Determine the [x, y] coordinate at the center of the cell enclosing the given text.  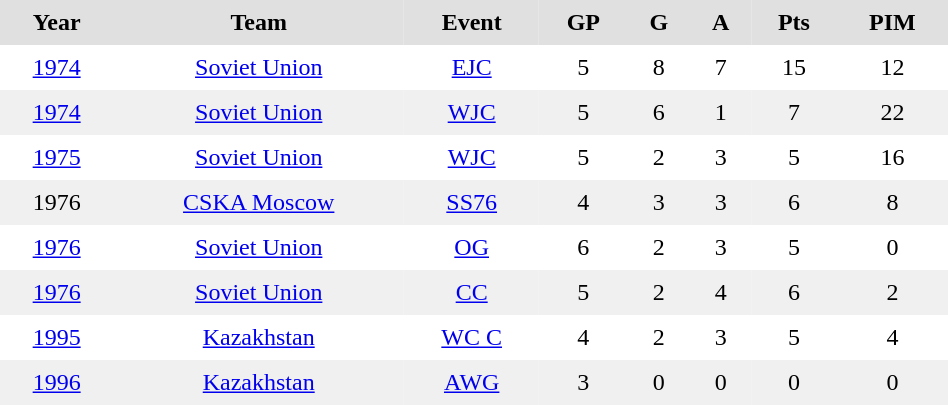
1 [720, 112]
1996 [56, 382]
OG [472, 248]
A [720, 22]
PIM [892, 22]
16 [892, 158]
Year [56, 22]
Team [258, 22]
G [658, 22]
Event [472, 22]
Pts [794, 22]
EJC [472, 68]
CSKA Moscow [258, 202]
12 [892, 68]
15 [794, 68]
1995 [56, 338]
CC [472, 292]
SS76 [472, 202]
22 [892, 112]
WC C [472, 338]
GP [583, 22]
AWG [472, 382]
1975 [56, 158]
